Provide the [X, Y] coordinate of the cell's center where the given text is located.  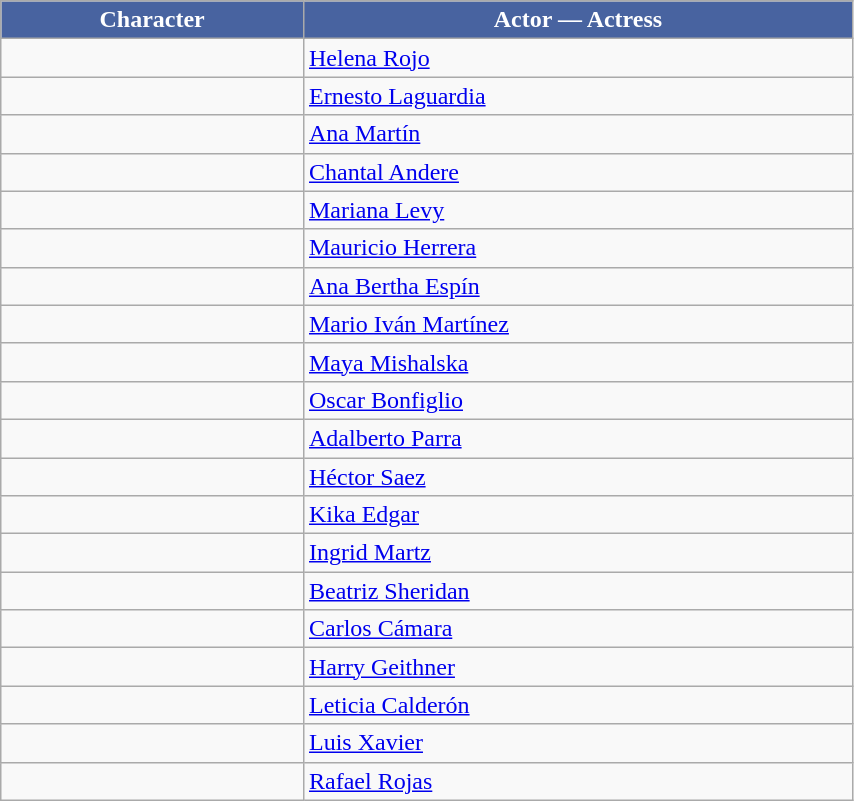
Helena Rojo [578, 58]
Chantal Andere [578, 172]
Actor — Actress [578, 20]
Héctor Saez [578, 477]
Character [152, 20]
Kika Edgar [578, 515]
Oscar Bonfiglio [578, 400]
Ingrid Martz [578, 553]
Mauricio Herrera [578, 248]
Maya Mishalska [578, 362]
Ana Martín [578, 134]
Ernesto Laguardia [578, 96]
Ana Bertha Espín [578, 286]
Luis Xavier [578, 743]
Harry Geithner [578, 667]
Leticia Calderón [578, 705]
Rafael Rojas [578, 781]
Mariana Levy [578, 210]
Beatriz Sheridan [578, 591]
Adalberto Parra [578, 438]
Carlos Cámara [578, 629]
Mario Iván Martínez [578, 324]
